Search for the cell housing the specified text and yield its (X, Y) center coordinate. 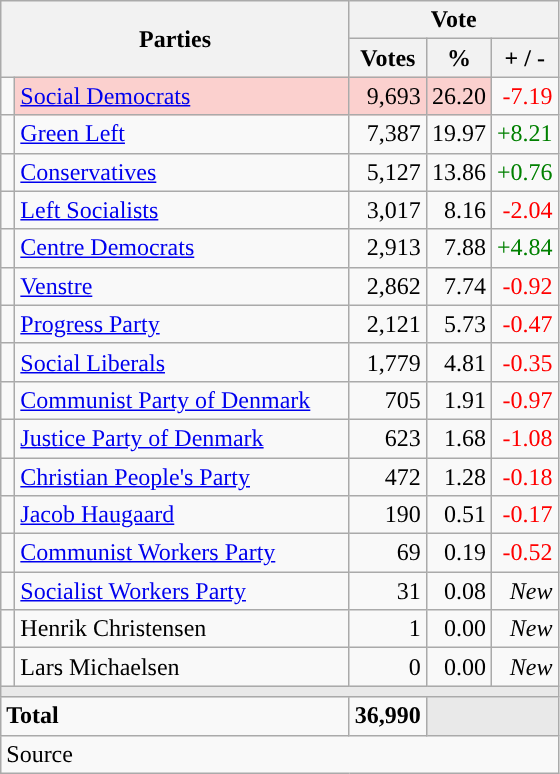
0.08 (458, 591)
26.20 (458, 96)
705 (388, 400)
9,693 (388, 96)
7.74 (458, 286)
472 (388, 477)
Left Socialists (182, 210)
Henrik Christensen (182, 629)
4.81 (458, 362)
0 (388, 667)
Communist Workers Party (182, 553)
13.86 (458, 172)
Christian People's Party (182, 477)
Source (280, 754)
Venstre (182, 286)
+0.76 (524, 172)
-0.35 (524, 362)
0.51 (458, 515)
7,387 (388, 134)
-1.08 (524, 438)
2,862 (388, 286)
Progress Party (182, 324)
Social Democrats (182, 96)
5.73 (458, 324)
-0.17 (524, 515)
3,017 (388, 210)
Vote (454, 20)
5,127 (388, 172)
Parties (176, 39)
-0.18 (524, 477)
% (458, 58)
+4.84 (524, 248)
190 (388, 515)
2,913 (388, 248)
1.68 (458, 438)
Votes (388, 58)
Total (176, 716)
1 (388, 629)
0.19 (458, 553)
Conservatives (182, 172)
+8.21 (524, 134)
1.91 (458, 400)
Social Liberals (182, 362)
Centre Democrats (182, 248)
-0.47 (524, 324)
-0.52 (524, 553)
19.97 (458, 134)
Communist Party of Denmark (182, 400)
31 (388, 591)
-0.97 (524, 400)
Green Left (182, 134)
623 (388, 438)
36,990 (388, 716)
Lars Michaelsen (182, 667)
-7.19 (524, 96)
2,121 (388, 324)
+ / - (524, 58)
7.88 (458, 248)
-0.92 (524, 286)
Socialist Workers Party (182, 591)
8.16 (458, 210)
-2.04 (524, 210)
Jacob Haugaard (182, 515)
1,779 (388, 362)
1.28 (458, 477)
69 (388, 553)
Justice Party of Denmark (182, 438)
